Detect which cell encompasses the target text, then output its (X, Y) center coordinate. 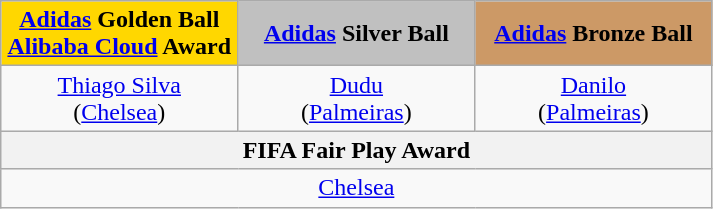
FIFA Fair Play Award (356, 150)
Thiago Silva(Chelsea) (120, 98)
Adidas Silver Ball (356, 34)
Adidas Golden BallAlibaba Cloud Award (120, 34)
Danilo(Palmeiras) (594, 98)
Chelsea (356, 188)
Adidas Bronze Ball (594, 34)
Dudu(Palmeiras) (356, 98)
